Detect which cell encompasses the target text, then output its (X, Y) center coordinate. 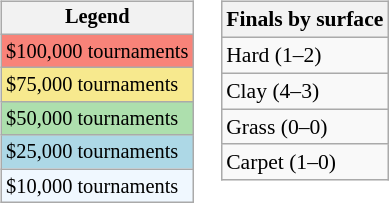
Clay (4–3) (304, 91)
$50,000 tournaments (97, 119)
Finals by surface (304, 20)
Grass (0–0) (304, 127)
$100,000 tournaments (97, 51)
$75,000 tournaments (97, 85)
$10,000 tournaments (97, 186)
Legend (97, 18)
Hard (1–2) (304, 55)
$25,000 tournaments (97, 152)
Carpet (1–0) (304, 162)
